Return the [X, Y] coordinate for the center point of the cell that contains the specified text.  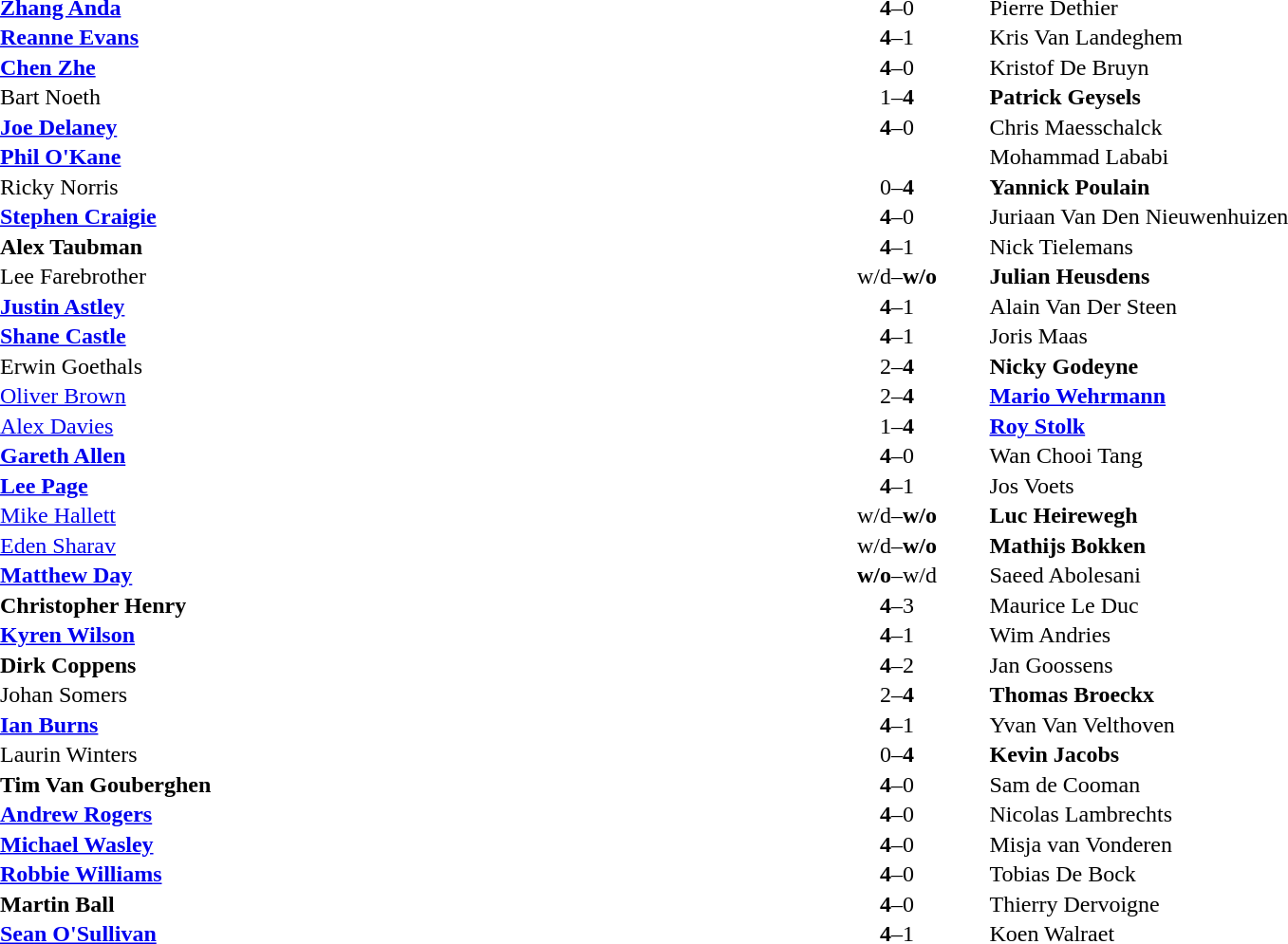
4–2 [896, 665]
w/o–w/d [896, 576]
4–3 [896, 605]
